Detect which cell encompasses the target text, then output its [x, y] center coordinate. 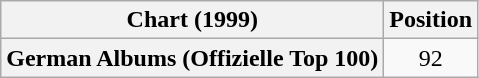
Chart (1999) [192, 20]
92 [431, 58]
Position [431, 20]
German Albums (Offizielle Top 100) [192, 58]
